Pinpoint the cell where the given text exists, returning its (x, y) midpoint coordinate. 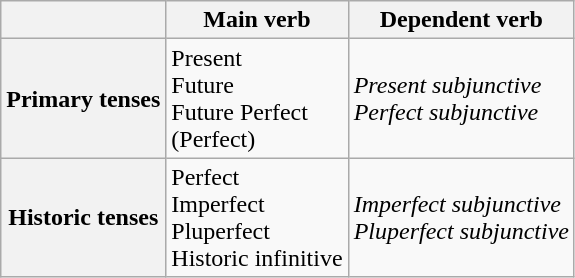
Present subjunctivePerfect subjunctive (461, 98)
Primary tenses (84, 98)
Imperfect subjunctivePluperfect subjunctive (461, 218)
Historic tenses (84, 218)
PerfectImperfectPluperfectHistoric infinitive (257, 218)
Dependent verb (461, 20)
Main verb (257, 20)
PresentFutureFuture Perfect(Perfect) (257, 98)
